Return the (x, y) coordinate for the center point of the cell that contains the specified text.  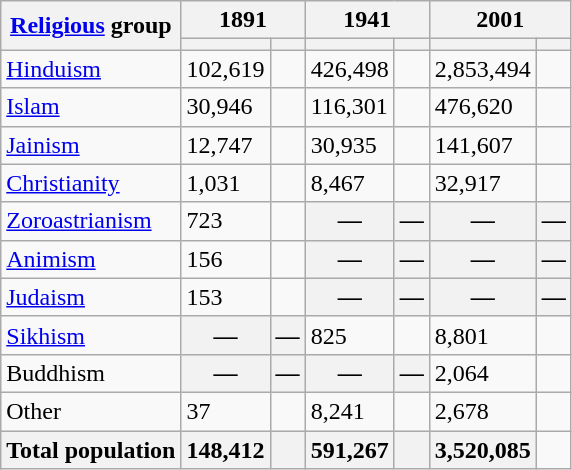
723 (226, 221)
32,917 (482, 183)
148,412 (226, 449)
37 (226, 411)
30,946 (226, 107)
3,520,085 (482, 449)
2,678 (482, 411)
Hinduism (91, 69)
116,301 (350, 107)
153 (226, 297)
2,064 (482, 373)
Religious group (91, 26)
Christianity (91, 183)
Total population (91, 449)
Zoroastrianism (91, 221)
Islam (91, 107)
Buddhism (91, 373)
476,620 (482, 107)
426,498 (350, 69)
2,853,494 (482, 69)
1,031 (226, 183)
Other (91, 411)
12,747 (226, 145)
591,267 (350, 449)
30,935 (350, 145)
8,467 (350, 183)
2001 (500, 20)
Jainism (91, 145)
1891 (243, 20)
Animism (91, 259)
156 (226, 259)
Judaism (91, 297)
1941 (367, 20)
825 (350, 335)
8,801 (482, 335)
102,619 (226, 69)
8,241 (350, 411)
Sikhism (91, 335)
141,607 (482, 145)
